Return the [X, Y] coordinate for the center point of the cell that contains the specified text.  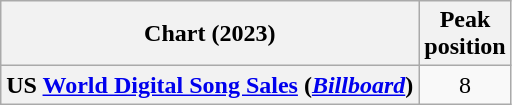
US World Digital Song Sales (Billboard) [210, 85]
Chart (2023) [210, 34]
8 [465, 85]
Peakposition [465, 34]
